Determine the (x, y) coordinate at the center of the cell enclosing the given text.  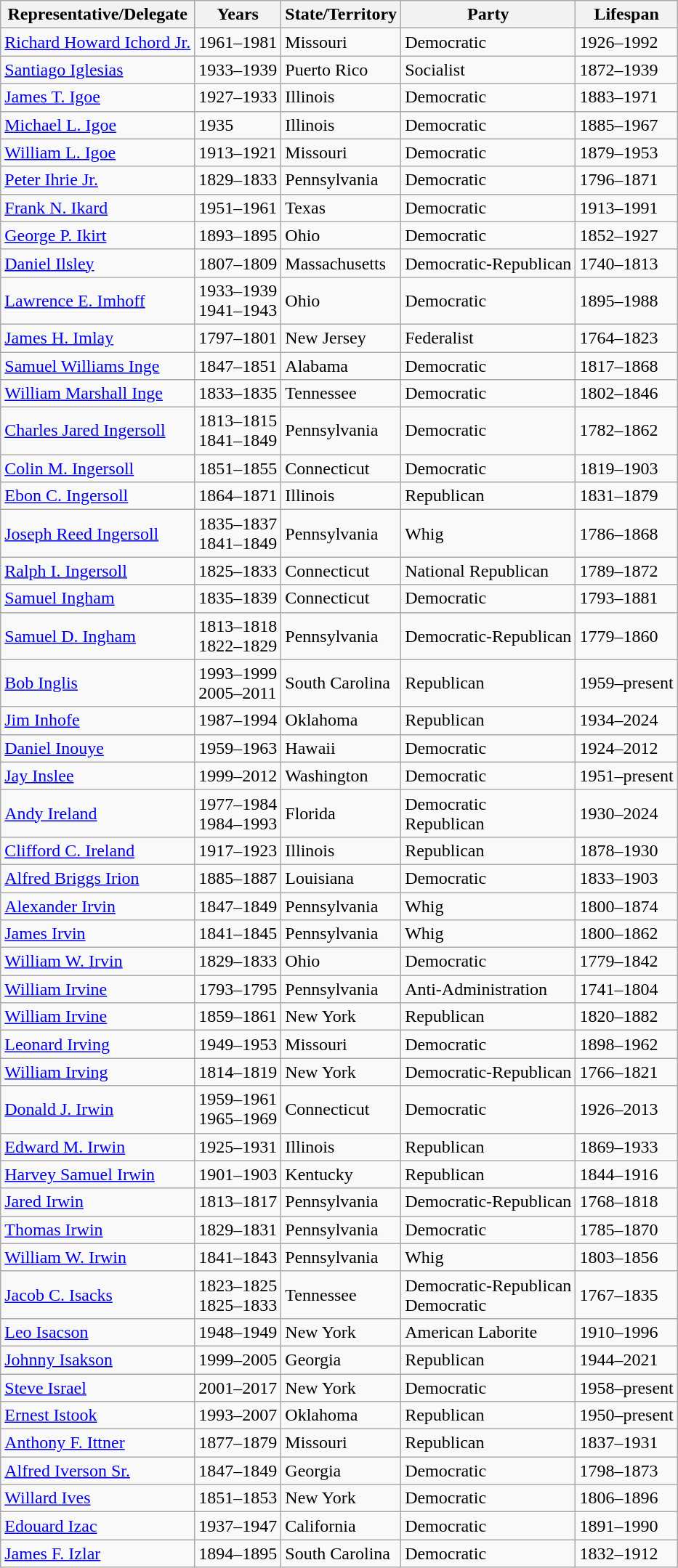
1933–19391941–1943 (238, 301)
Santiago Iglesias (97, 70)
DemocraticRepublican (488, 813)
Federalist (488, 338)
1959–present (626, 683)
1806–1896 (626, 1498)
Alexander Irvin (97, 906)
1999–2012 (238, 776)
1924–2012 (626, 748)
James T. Igoe (97, 97)
1798–1873 (626, 1471)
1999–2005 (238, 1360)
William Irving (97, 1072)
2001–2017 (238, 1388)
Edouard Izac (97, 1526)
1930–2024 (626, 813)
1786–1868 (626, 533)
1934–2024 (626, 720)
Colin M. Ingersoll (97, 468)
Bob Inglis (97, 683)
Samuel D. Ingham (97, 636)
1847–1851 (238, 365)
Ralph I. Ingersoll (97, 571)
1817–1868 (626, 365)
1913–1921 (238, 153)
1833–1903 (626, 878)
Lifespan (626, 15)
Florida (342, 813)
1879–1953 (626, 153)
1814–1819 (238, 1072)
William L. Igoe (97, 153)
1819–1903 (626, 468)
1864–1871 (238, 496)
Jacob C. Isacks (97, 1294)
1898–1962 (626, 1044)
1800–1874 (626, 906)
1878–1930 (626, 850)
Louisiana (342, 878)
1779–1842 (626, 962)
1917–1923 (238, 850)
1913–1991 (626, 208)
1959–19611965–1969 (238, 1110)
William Marshall Inge (97, 394)
National Republican (488, 571)
1977–19841984–1993 (238, 813)
Hawaii (342, 748)
1767–1835 (626, 1294)
George P. Ikirt (97, 235)
1851–1855 (238, 468)
William W. Irwin (97, 1257)
Party (488, 15)
1872–1939 (626, 70)
Alfred Iverson Sr. (97, 1471)
1958–present (626, 1388)
1741–1804 (626, 989)
Samuel Williams Inge (97, 365)
Washington (342, 776)
Lawrence E. Imhoff (97, 301)
1800–1862 (626, 934)
1785–1870 (626, 1230)
Jared Irwin (97, 1202)
Democratic-RepublicanDemocratic (488, 1294)
Peter Ihrie Jr. (97, 180)
Jay Inslee (97, 776)
James H. Imlay (97, 338)
Edward M. Irwin (97, 1147)
1951–1961 (238, 208)
Daniel Inouye (97, 748)
1894–1895 (238, 1553)
American Laborite (488, 1332)
1987–1994 (238, 720)
Years (238, 15)
William W. Irvin (97, 962)
James F. Izlar (97, 1553)
Harvey Samuel Irwin (97, 1174)
1885–1887 (238, 878)
1926–1992 (626, 42)
Frank N. Ikard (97, 208)
James Irvin (97, 934)
1779–1860 (626, 636)
1926–2013 (626, 1110)
1832–1912 (626, 1553)
Johnny Isakson (97, 1360)
1944–2021 (626, 1360)
1937–1947 (238, 1526)
1766–1821 (626, 1072)
1740–1813 (626, 263)
1802–1846 (626, 394)
Jim Inhofe (97, 720)
1825–1833 (238, 571)
1927–1933 (238, 97)
1813–18181822–1829 (238, 636)
1823–18251825–1833 (238, 1294)
1803–1856 (626, 1257)
1877–1879 (238, 1443)
Representative/Delegate (97, 15)
Massachusetts (342, 263)
Steve Israel (97, 1388)
Alabama (342, 365)
1764–1823 (626, 338)
1789–1872 (626, 571)
1837–1931 (626, 1443)
1797–1801 (238, 338)
State/Territory (342, 15)
1959–1963 (238, 748)
Donald J. Irwin (97, 1110)
Anthony F. Ittner (97, 1443)
1935 (238, 125)
1859–1861 (238, 1017)
Ernest Istook (97, 1415)
1813–1817 (238, 1202)
Willard Ives (97, 1498)
1793–1795 (238, 989)
1831–1879 (626, 496)
1782–1862 (626, 431)
California (342, 1526)
Richard Howard Ichord Jr. (97, 42)
Ebon C. Ingersoll (97, 496)
1883–1971 (626, 97)
Thomas Irwin (97, 1230)
Daniel Ilsley (97, 263)
1993–2007 (238, 1415)
1796–1871 (626, 180)
1948–1949 (238, 1332)
Joseph Reed Ingersoll (97, 533)
1841–1843 (238, 1257)
1925–1931 (238, 1147)
1833–1835 (238, 394)
1885–1967 (626, 125)
1893–1895 (238, 235)
1852–1927 (626, 235)
1841–1845 (238, 934)
Michael L. Igoe (97, 125)
1910–1996 (626, 1332)
1901–1903 (238, 1174)
Texas (342, 208)
1949–1953 (238, 1044)
Alfred Briggs Irion (97, 878)
Clifford C. Ireland (97, 850)
1807–1809 (238, 263)
1835–18371841–1849 (238, 533)
Anti-Administration (488, 989)
1844–1916 (626, 1174)
1891–1990 (626, 1526)
Leo Isacson (97, 1332)
Leonard Irving (97, 1044)
1813–18151841–1849 (238, 431)
1869–1933 (626, 1147)
1895–1988 (626, 301)
1950–present (626, 1415)
1851–1853 (238, 1498)
Socialist (488, 70)
1933–1939 (238, 70)
1993–19992005–2011 (238, 683)
Kentucky (342, 1174)
1951–present (626, 776)
1768–1818 (626, 1202)
1835–1839 (238, 598)
Puerto Rico (342, 70)
1961–1981 (238, 42)
New Jersey (342, 338)
1793–1881 (626, 598)
Samuel Ingham (97, 598)
Andy Ireland (97, 813)
Charles Jared Ingersoll (97, 431)
1829–1831 (238, 1230)
1820–1882 (626, 1017)
